Pinpoint the cell where the given text exists, returning its (x, y) midpoint coordinate. 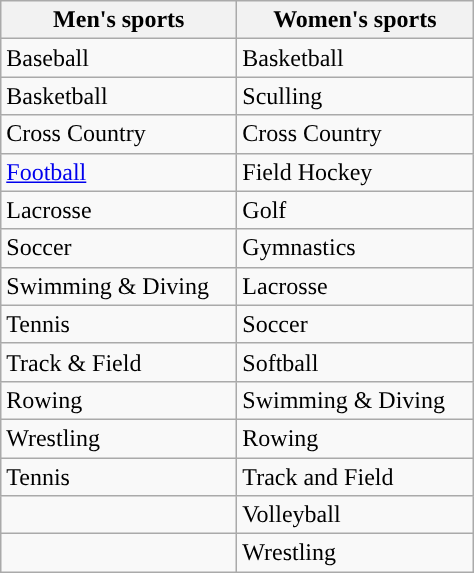
Volleyball (355, 515)
Softball (355, 362)
Sculling (355, 96)
Golf (355, 210)
Track and Field (355, 477)
Women's sports (355, 20)
Baseball (119, 58)
Field Hockey (355, 172)
Football (119, 172)
Men's sports (119, 20)
Gymnastics (355, 248)
Track & Field (119, 362)
